Capture the cell that displays the provided text and extract its (x, y) central coordinate. 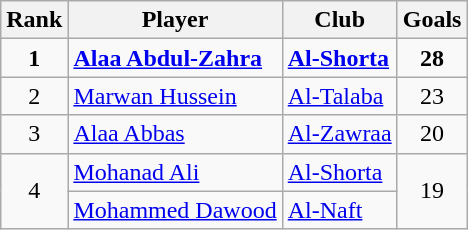
23 (432, 96)
19 (432, 191)
Alaa Abdul-Zahra (175, 58)
Al-Talaba (340, 96)
Al-Naft (340, 210)
Mohanad Ali (175, 172)
1 (34, 58)
Goals (432, 20)
Club (340, 20)
Mohammed Dawood (175, 210)
28 (432, 58)
2 (34, 96)
20 (432, 134)
Rank (34, 20)
Marwan Hussein (175, 96)
4 (34, 191)
3 (34, 134)
Al-Zawraa (340, 134)
Player (175, 20)
Alaa Abbas (175, 134)
